Find where the given text appears and provide that cell's center as [X, Y] coordinate. 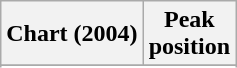
Chart (2004) [72, 34]
Peak position [189, 34]
